From the cell containing the given text, extract its center point as (x, y) coordinate. 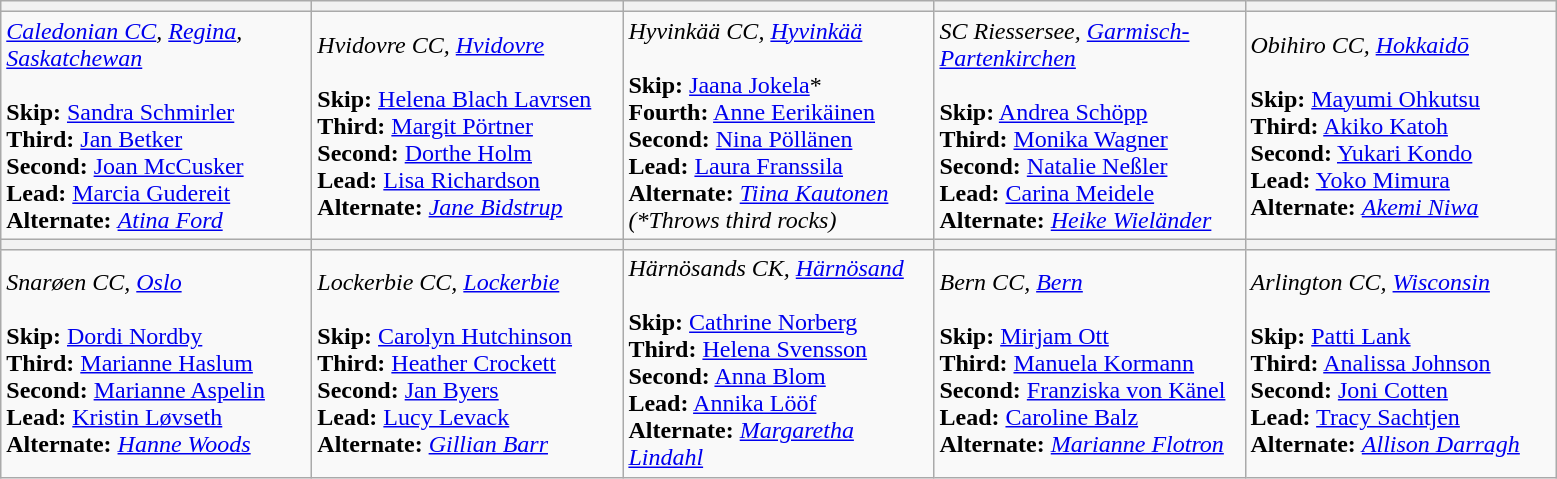
Bern CC, Bern Skip: Mirjam Ott Third: Manuela Kormann Second: Franziska von Känel Lead: Caroline Balz Alternate: Marianne Flotron (1090, 364)
Arlington CC, Wisconsin Skip: Patti Lank Third: Analissa Johnson Second: Joni Cotten Lead: Tracy Sachtjen Alternate: Allison Darragh (1400, 364)
Obihiro CC, Hokkaidō Skip: Mayumi Ohkutsu Third: Akiko Katoh Second: Yukari Kondo Lead: Yoko Mimura Alternate: Akemi Niwa (1400, 126)
Snarøen CC, Oslo Skip: Dordi Nordby Third: Marianne Haslum Second: Marianne Aspelin Lead: Kristin Løvseth Alternate: Hanne Woods (156, 364)
Hvidovre CC, HvidovreSkip: Helena Blach Lavrsen Third: Margit Pörtner Second: Dorthe Holm Lead: Lisa Richardson Alternate: Jane Bidstrup (468, 126)
Härnösands CK, Härnösand Skip: Cathrine Norberg Third: Helena Svensson Second: Anna Blom Lead: Annika Lööf Alternate: Margaretha Lindahl (778, 364)
SC Riessersee, Garmisch-Partenkirchen Skip: Andrea Schöpp Third: Monika Wagner Second: Natalie Neßler Lead: Carina Meidele Alternate: Heike Wieländer (1090, 126)
Lockerbie CC, Lockerbie Skip: Carolyn Hutchinson Third: Heather Crockett Second: Jan Byers Lead: Lucy Levack Alternate: Gillian Barr (468, 364)
Caledonian CC, Regina, Saskatchewan Skip: Sandra Schmirler Third: Jan Betker Second: Joan McCusker Lead: Marcia Gudereit Alternate: Atina Ford (156, 126)
